Output the [X, Y] coordinate of the center of the cell containing the given text.  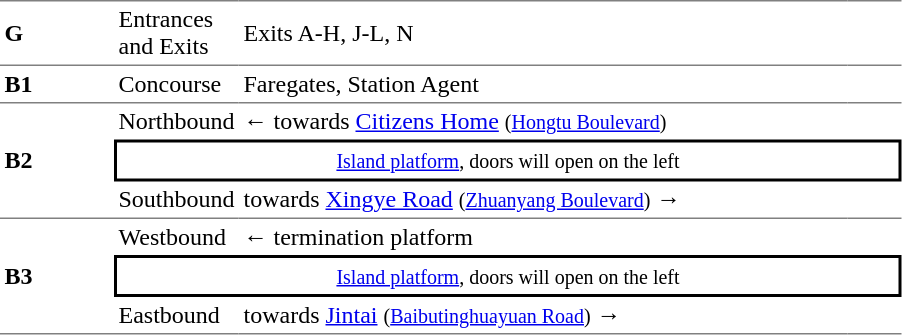
Concourse [176, 85]
B3 [57, 277]
Exits A-H, J-L, N [544, 33]
Eastbound [176, 316]
← towards Citizens Home (Hongtu Boulevard) [544, 122]
B1 [57, 85]
Entrances and Exits [176, 33]
towards Xingye Road (Zhuanyang Boulevard) → [544, 201]
Northbound [176, 122]
Faregates, Station Agent [544, 85]
← termination platform [544, 237]
Southbound [176, 201]
B2 [57, 162]
G [57, 33]
Westbound [176, 237]
towards Jintai (Baibutinghuayuan Road) → [544, 316]
